From the cell containing the given text, extract its center point as [X, Y] coordinate. 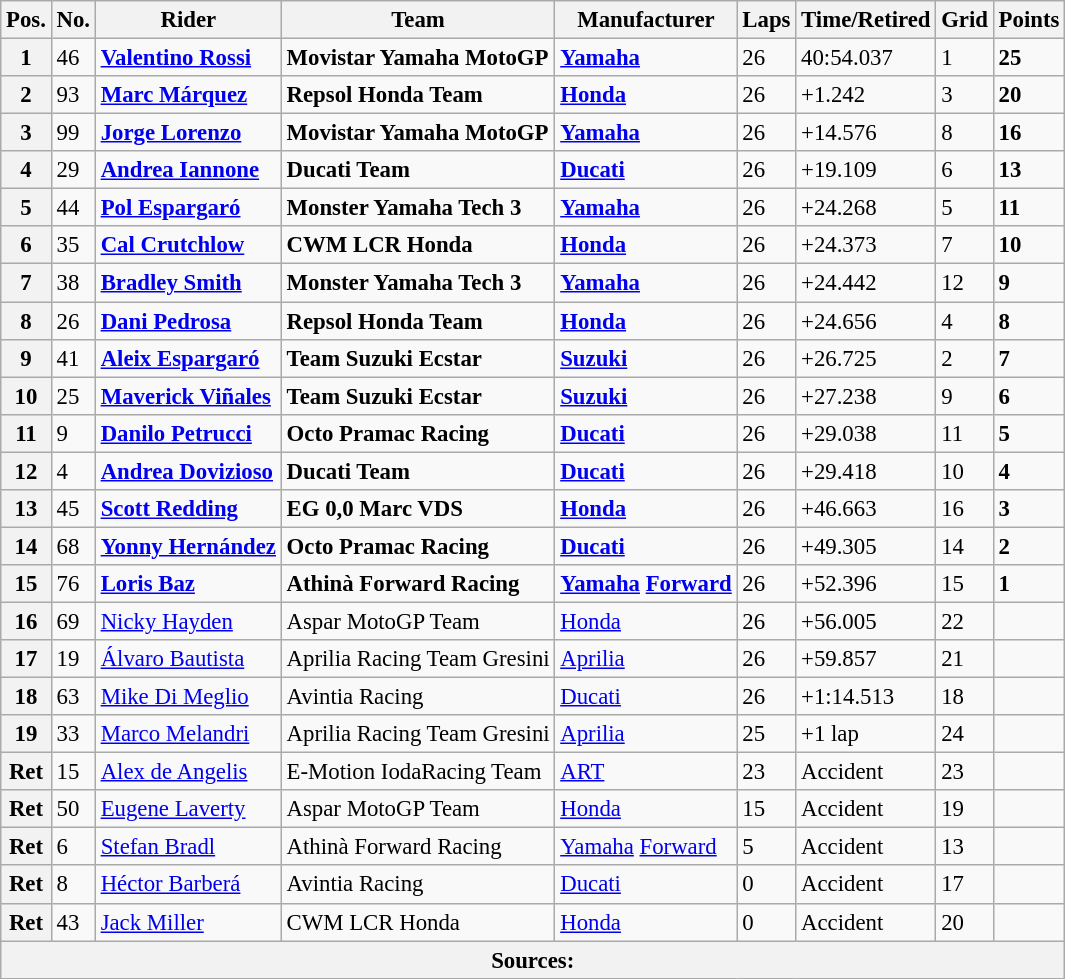
ART [646, 772]
Nicky Hayden [188, 621]
+56.005 [866, 621]
Marco Melandri [188, 734]
Dani Pedrosa [188, 321]
+19.109 [866, 170]
+24.373 [866, 245]
29 [73, 170]
Manufacturer [646, 20]
Marc Márquez [188, 95]
99 [73, 133]
33 [73, 734]
40:54.037 [866, 58]
35 [73, 245]
Jack Miller [188, 922]
+27.238 [866, 396]
Rider [188, 20]
+46.663 [866, 509]
Andrea Dovizioso [188, 471]
44 [73, 208]
Loris Baz [188, 584]
68 [73, 546]
Mike Di Meglio [188, 697]
+29.038 [866, 433]
EG 0,0 Marc VDS [418, 509]
Eugene Laverty [188, 809]
+1.242 [866, 95]
Pol Espargaró [188, 208]
Aleix Espargaró [188, 358]
Team [418, 20]
Grid [964, 20]
Álvaro Bautista [188, 659]
No. [73, 20]
+49.305 [866, 546]
+52.396 [866, 584]
+24.656 [866, 321]
Yonny Hernández [188, 546]
+29.418 [866, 471]
46 [73, 58]
Stefan Bradl [188, 847]
Points [1028, 20]
E-Motion IodaRacing Team [418, 772]
+24.268 [866, 208]
Pos. [26, 20]
Andrea Iannone [188, 170]
+24.442 [866, 283]
63 [73, 697]
Time/Retired [866, 20]
+14.576 [866, 133]
Jorge Lorenzo [188, 133]
45 [73, 509]
Alex de Angelis [188, 772]
+26.725 [866, 358]
+1:14.513 [866, 697]
50 [73, 809]
Laps [766, 20]
Scott Redding [188, 509]
41 [73, 358]
Danilo Petrucci [188, 433]
Bradley Smith [188, 283]
38 [73, 283]
43 [73, 922]
Sources: [533, 960]
93 [73, 95]
Cal Crutchlow [188, 245]
22 [964, 621]
76 [73, 584]
Héctor Barberá [188, 885]
+1 lap [866, 734]
24 [964, 734]
+59.857 [866, 659]
Maverick Viñales [188, 396]
21 [964, 659]
Valentino Rossi [188, 58]
69 [73, 621]
